Find where the given text appears and provide that cell's center as [X, Y] coordinate. 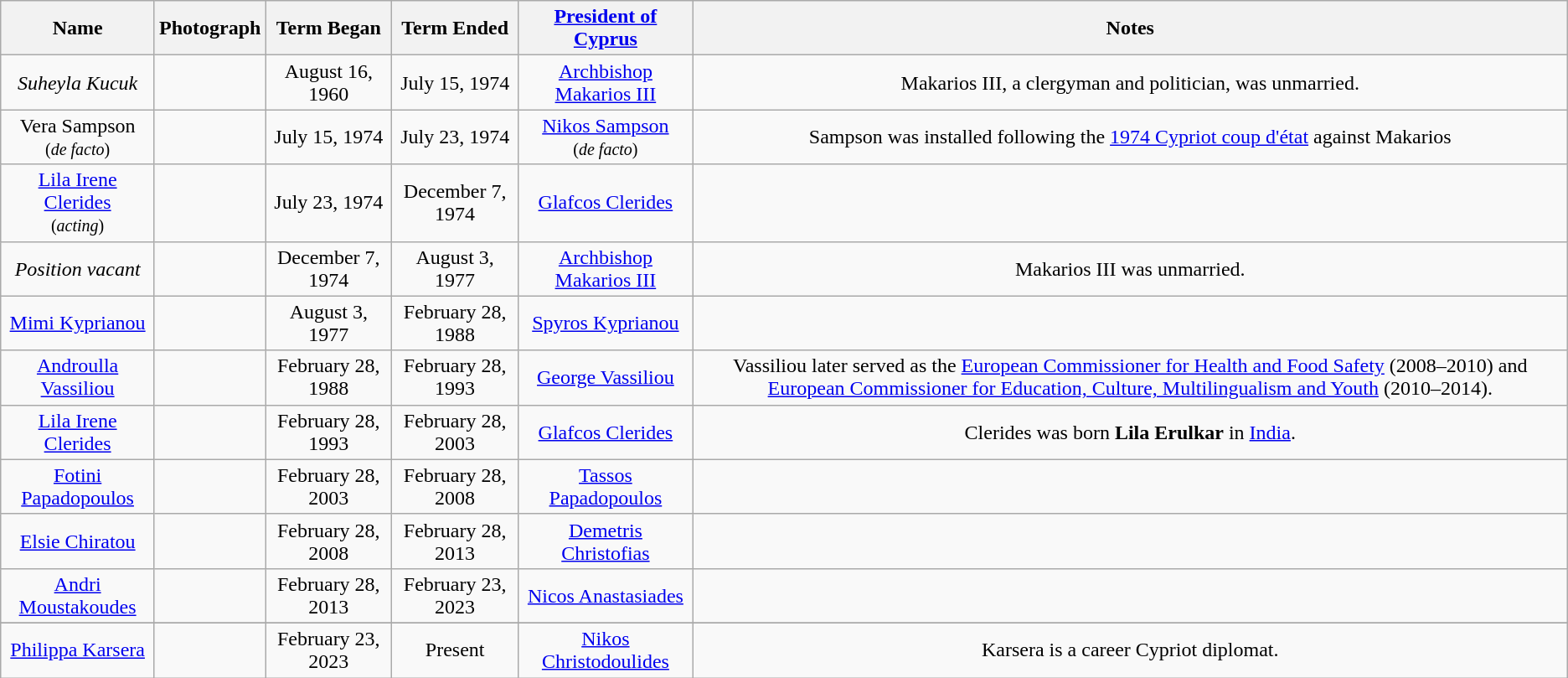
Nikos Christodoulides [606, 650]
Lila Irene Clerides(acting) [78, 203]
Nikos Sampson(de facto) [606, 137]
Spyros Kyprianou [606, 323]
Andri Moustakoudes [78, 595]
Elsie Chiratou [78, 541]
Mimi Kyprianou [78, 323]
Name [78, 28]
Androulla Vassiliou [78, 377]
Position vacant [78, 268]
Philippa Karsera [78, 650]
Term Began [328, 28]
Present [456, 650]
Clerides was born Lila Erulkar in India. [1130, 432]
Term Ended [456, 28]
Makarios III, a clergyman and politician, was unmarried. [1130, 82]
Notes [1130, 28]
Suheyla Kucuk [78, 82]
Tassos Papadopoulos [606, 486]
August 16, 1960 [328, 82]
Makarios III was unmarried. [1130, 268]
President of Cyprus [606, 28]
Lila Irene Clerides [78, 432]
Fotini Papadopoulos [78, 486]
Nicos Anastasiades [606, 595]
Photograph [209, 28]
Sampson was installed following the 1974 Cypriot coup d'état against Makarios [1130, 137]
Karsera is a career Cypriot diplomat. [1130, 650]
Demetris Christofias [606, 541]
George Vassiliou [606, 377]
Vera Sampson(de facto) [78, 137]
